Determine the [X, Y] coordinate at the center of the cell enclosing the given text.  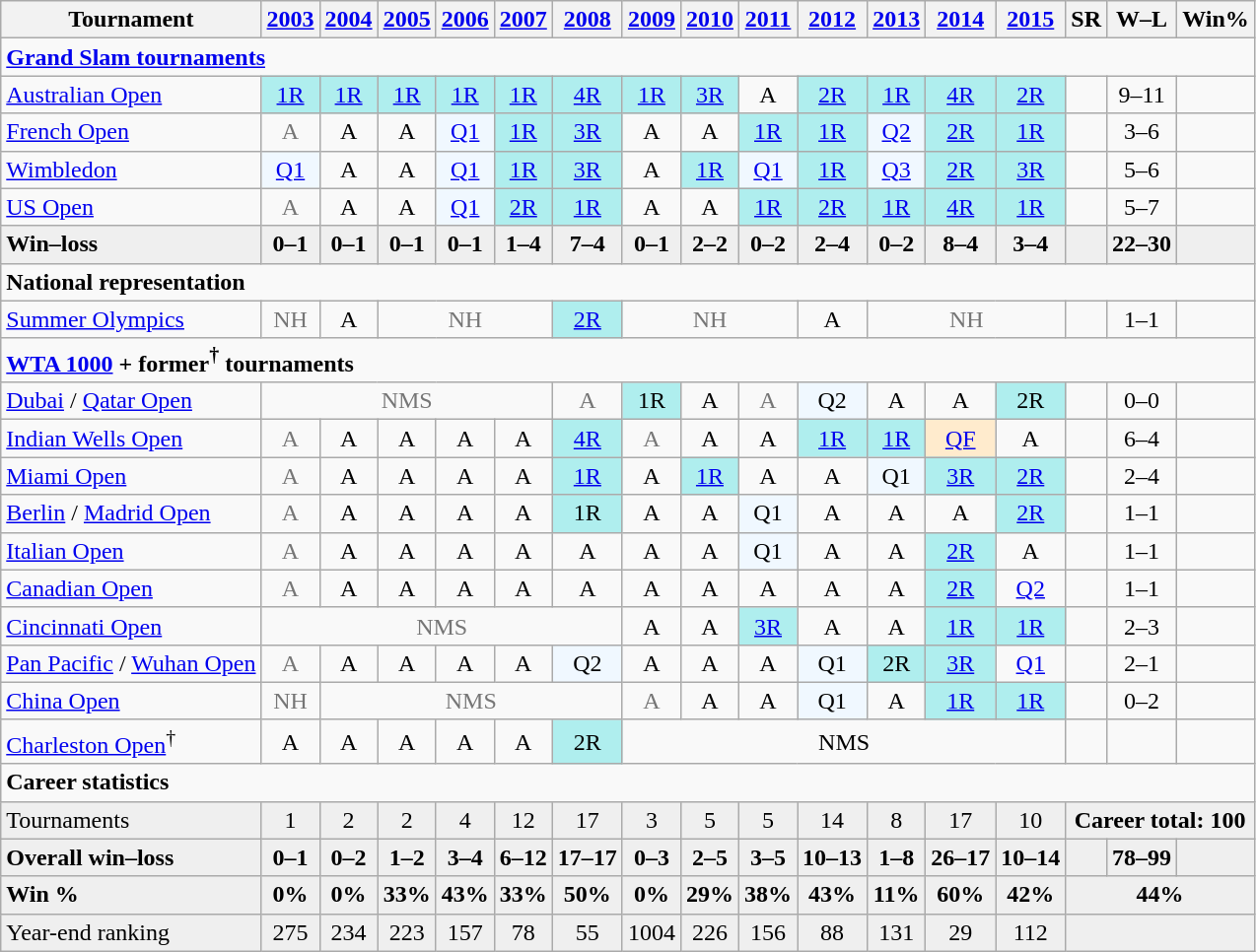
Win % [131, 895]
Year-end ranking [131, 932]
Cincinnati Open [131, 626]
1–8 [897, 857]
1–2 [406, 857]
223 [406, 932]
78 [523, 932]
Overall win–loss [131, 857]
50% [588, 895]
3 [651, 820]
2007 [523, 20]
2003 [290, 20]
131 [897, 932]
French Open [131, 132]
Q3 [897, 170]
SR [1086, 20]
QF [960, 439]
8–4 [960, 244]
2–5 [710, 857]
14 [832, 820]
2004 [349, 20]
2014 [960, 20]
10–13 [832, 857]
Dubai / Qatar Open [131, 401]
US Open [131, 207]
5–7 [1142, 207]
WTA 1000 + former† tournaments [628, 361]
Win–loss [131, 244]
Indian Wells Open [131, 439]
Canadian Open [131, 588]
Summer Olympics [131, 319]
2009 [651, 20]
0–3 [651, 857]
10–14 [1031, 857]
2–3 [1142, 626]
2006 [465, 20]
1 [290, 820]
12 [523, 820]
Career total: 100 [1159, 820]
7–4 [588, 244]
0–0 [1142, 401]
38% [769, 895]
Berlin / Madrid Open [131, 513]
Australian Open [131, 95]
1004 [651, 932]
Win% [1217, 20]
156 [769, 932]
44% [1159, 895]
Tournament [131, 20]
157 [465, 932]
2011 [769, 20]
6–4 [1142, 439]
2008 [588, 20]
Pan Pacific / Wuhan Open [131, 663]
26–17 [960, 857]
112 [1031, 932]
226 [710, 932]
78–99 [1142, 857]
11% [897, 895]
2005 [406, 20]
1–4 [523, 244]
Wimbledon [131, 170]
42% [1031, 895]
2–2 [710, 244]
275 [290, 932]
234 [349, 932]
60% [960, 895]
2012 [832, 20]
3–5 [769, 857]
Italian Open [131, 551]
4 [465, 820]
29% [710, 895]
China Open [131, 701]
5–6 [1142, 170]
2013 [897, 20]
2010 [710, 20]
88 [832, 932]
Career statistics [628, 782]
6–12 [523, 857]
Tournaments [131, 820]
8 [897, 820]
Grand Slam tournaments [628, 57]
Miami Open [131, 476]
W–L [1142, 20]
10 [1031, 820]
22–30 [1142, 244]
17–17 [588, 857]
Charleston Open† [131, 741]
2–1 [1142, 663]
9–11 [1142, 95]
29 [960, 932]
55 [588, 932]
National representation [628, 282]
3–6 [1142, 132]
2015 [1031, 20]
